Scan for the cell matching the given text and deliver its (x, y) coordinate at center. 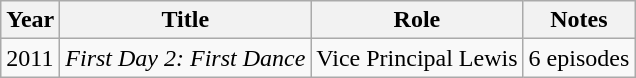
Vice Principal Lewis (417, 58)
Year (30, 20)
Role (417, 20)
2011 (30, 58)
First Day 2: First Dance (186, 58)
Title (186, 20)
Notes (579, 20)
6 episodes (579, 58)
